Pinpoint the cell where the given text exists, returning its (X, Y) midpoint coordinate. 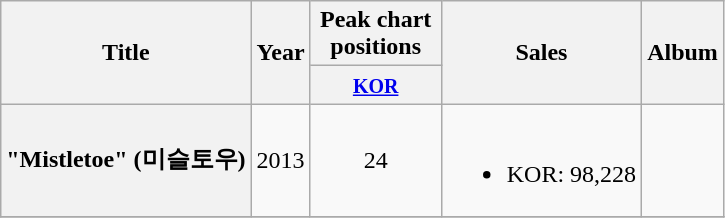
Sales (541, 52)
KOR (376, 85)
24 (376, 160)
Album (683, 52)
Year (280, 52)
"Mistletoe" (미슬토우) (126, 160)
Title (126, 52)
2013 (280, 160)
KOR: 98,228 (541, 160)
Peak chart positions (376, 34)
